Determine the [x, y] coordinate at the center of the cell enclosing the given text.  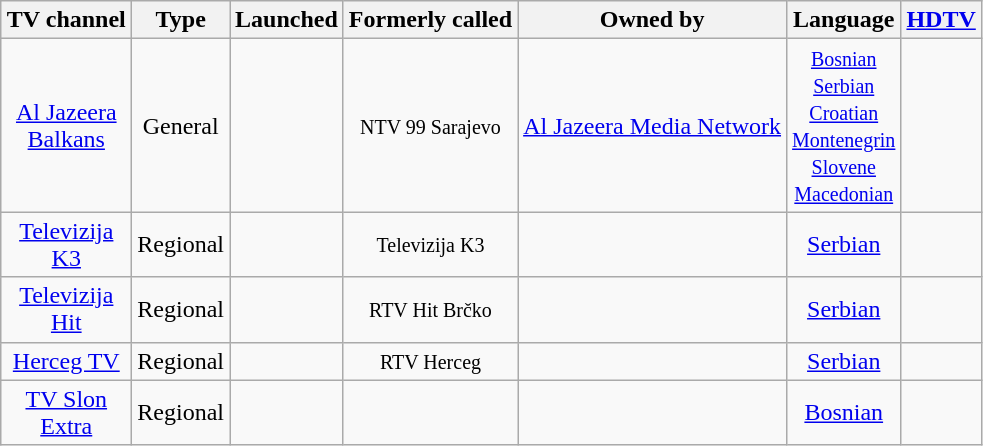
Type [181, 20]
Al Jazeera Balkans [66, 126]
TV Slon Extra [66, 412]
TV channel [66, 20]
Owned by [652, 20]
Televizija Hit [66, 310]
HDTV [941, 20]
Launched [287, 20]
General [181, 126]
RTV Hit Brčko [430, 310]
Al Jazeera Media Network [652, 126]
Formerly called [430, 20]
NTV 99 Sarajevo [430, 126]
Herceg TV [66, 361]
Bosnian Serbian Croatian Montenegrin Slovene Macedonian [844, 126]
RTV Herceg [430, 361]
Language [844, 20]
Bosnian [844, 412]
